Scan for the cell matching the given text and deliver its (x, y) coordinate at center. 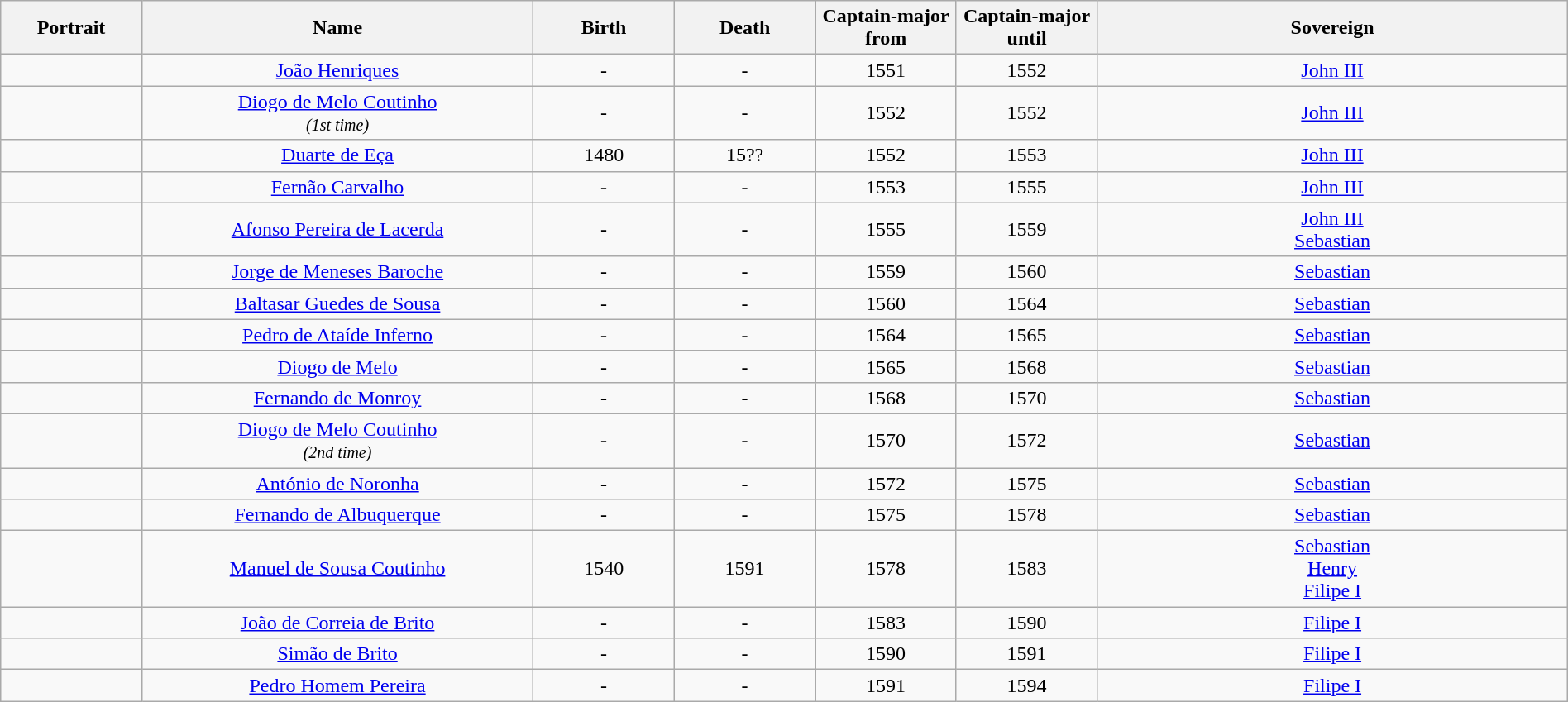
Birth (604, 28)
Captain-major until (1026, 28)
1551 (886, 70)
Name (337, 28)
Portrait (71, 28)
Captain-major from (886, 28)
Pedro de Ataíde Inferno (337, 335)
Jorge de Meneses Baroche (337, 272)
1594 (1026, 685)
António de Noronha (337, 484)
Sovereign (1332, 28)
1540 (604, 569)
Diogo de Melo Coutinho(1st time) (337, 112)
Diogo de Melo Coutinho(2nd time) (337, 440)
João de Correia de Brito (337, 623)
15?? (744, 155)
Diogo de Melo (337, 366)
Manuel de Sousa Coutinho (337, 569)
SebastianHenryFilipe I (1332, 569)
Simão de Brito (337, 654)
Baltasar Guedes de Sousa (337, 303)
João Henriques (337, 70)
Duarte de Eça (337, 155)
Fernão Carvalho (337, 187)
1480 (604, 155)
Afonso Pereira de Lacerda (337, 230)
Death (744, 28)
Fernando de Monroy (337, 398)
Pedro Homem Pereira (337, 685)
John IIISebastian (1332, 230)
Fernando de Albuquerque (337, 515)
